Pinpoint the cell where the given text exists, returning its [X, Y] midpoint coordinate. 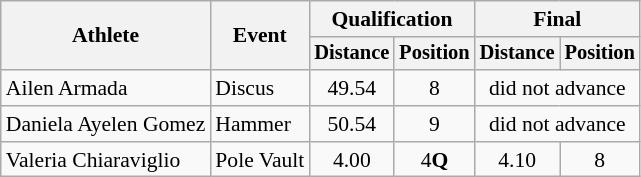
Ailen Armada [106, 88]
Discus [260, 88]
Daniela Ayelen Gomez [106, 124]
Qualification [392, 19]
Athlete [106, 36]
50.54 [352, 124]
49.54 [352, 88]
Hammer [260, 124]
8 [434, 88]
Event [260, 36]
Final [558, 19]
9 [434, 124]
